Find where the given text appears and provide that cell's center as [x, y] coordinate. 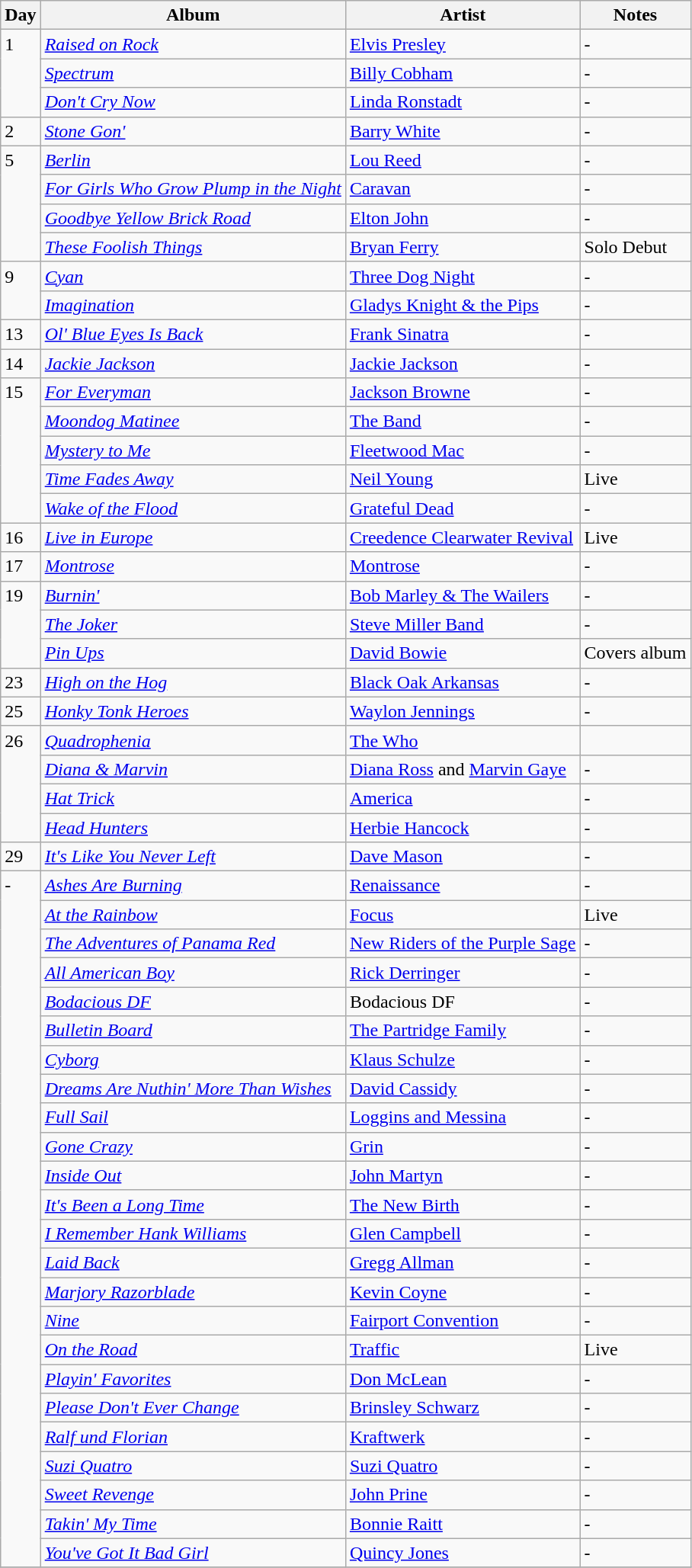
Burnin' [193, 595]
Bryan Ferry [463, 247]
Berlin [193, 160]
America [463, 798]
Hat Trick [193, 798]
Renaissance [463, 886]
Kraftwerk [463, 1437]
Head Hunters [193, 827]
Goodbye Yellow Brick Road [193, 218]
Grin [463, 1146]
Raised on Rock [193, 44]
Imagination [193, 305]
Three Dog Night [463, 276]
Cyan [193, 276]
Barry White [463, 131]
Album [193, 15]
On the Road [193, 1350]
Live in Europe [193, 537]
The Partridge Family [463, 1031]
Quincy Jones [463, 1553]
Time Fades Away [193, 479]
Fleetwood Mac [463, 451]
1 [21, 73]
16 [21, 537]
Covers album [636, 653]
Artist [463, 15]
14 [21, 364]
Fairport Convention [463, 1321]
Focus [463, 915]
Black Oak Arkansas [463, 682]
David Cassidy [463, 1089]
Loggins and Messina [463, 1117]
Ashes Are Burning [193, 886]
Dave Mason [463, 857]
Bob Marley & The Wailers [463, 595]
15 [21, 451]
26 [21, 784]
For Girls Who Grow Plump in the Night [193, 189]
Day [21, 15]
All American Boy [193, 973]
Lou Reed [463, 160]
John Prine [463, 1495]
The Who [463, 740]
At the Rainbow [193, 915]
Cyborg [193, 1060]
Elvis Presley [463, 44]
Stone Gon' [193, 131]
Elton John [463, 218]
It's Like You Never Left [193, 857]
High on the Hog [193, 682]
You've Got It Bad Girl [193, 1553]
Spectrum [193, 73]
Nine [193, 1321]
Kevin Coyne [463, 1292]
Playin' Favorites [193, 1379]
19 [21, 624]
John Martyn [463, 1175]
Diana Ross and Marvin Gaye [463, 769]
Grateful Dead [463, 508]
Gregg Allman [463, 1262]
Linda Ronstadt [463, 102]
23 [21, 682]
13 [21, 334]
Caravan [463, 189]
Brinsley Schwarz [463, 1408]
I Remember Hank Williams [193, 1233]
The Adventures of Panama Red [193, 944]
Frank Sinatra [463, 334]
Gladys Knight & the Pips [463, 305]
Pin Ups [193, 653]
29 [21, 857]
These Foolish Things [193, 247]
Ralf und Florian [193, 1437]
25 [21, 711]
Laid Back [193, 1262]
2 [21, 131]
New Riders of the Purple Sage [463, 944]
Notes [636, 15]
For Everyman [193, 393]
Sweet Revenge [193, 1495]
Creedence Clearwater Revival [463, 537]
The Band [463, 422]
Neil Young [463, 479]
Diana & Marvin [193, 769]
17 [21, 566]
Solo Debut [636, 247]
9 [21, 290]
Quadrophenia [193, 740]
The Joker [193, 624]
Klaus Schulze [463, 1060]
Waylon Jennings [463, 711]
Bulletin Board [193, 1031]
Marjory Razorblade [193, 1292]
Inside Out [193, 1175]
Steve Miller Band [463, 624]
Gone Crazy [193, 1146]
The New Birth [463, 1204]
Full Sail [193, 1117]
David Bowie [463, 653]
Moondog Matinee [193, 422]
Don McLean [463, 1379]
Jackson Browne [463, 393]
It's Been a Long Time [193, 1204]
Takin' My Time [193, 1524]
Traffic [463, 1350]
Billy Cobham [463, 73]
Bonnie Raitt [463, 1524]
Wake of the Flood [193, 508]
Rick Derringer [463, 973]
Honky Tonk Heroes [193, 711]
Don't Cry Now [193, 102]
Mystery to Me [193, 451]
Herbie Hancock [463, 827]
Dreams Are Nuthin' More Than Wishes [193, 1089]
5 [21, 204]
Ol' Blue Eyes Is Back [193, 334]
Glen Campbell [463, 1233]
Please Don't Ever Change [193, 1408]
